Capture the cell that displays the provided text and extract its (X, Y) central coordinate. 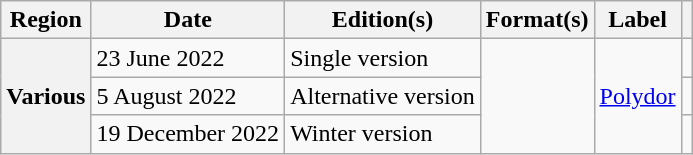
Date (188, 20)
Polydor (638, 96)
5 August 2022 (188, 96)
Single version (383, 58)
Various (46, 96)
Region (46, 20)
19 December 2022 (188, 134)
Label (638, 20)
Winter version (383, 134)
Alternative version (383, 96)
Format(s) (537, 20)
23 June 2022 (188, 58)
Edition(s) (383, 20)
